Pinpoint the cell where the given text exists, returning its [X, Y] midpoint coordinate. 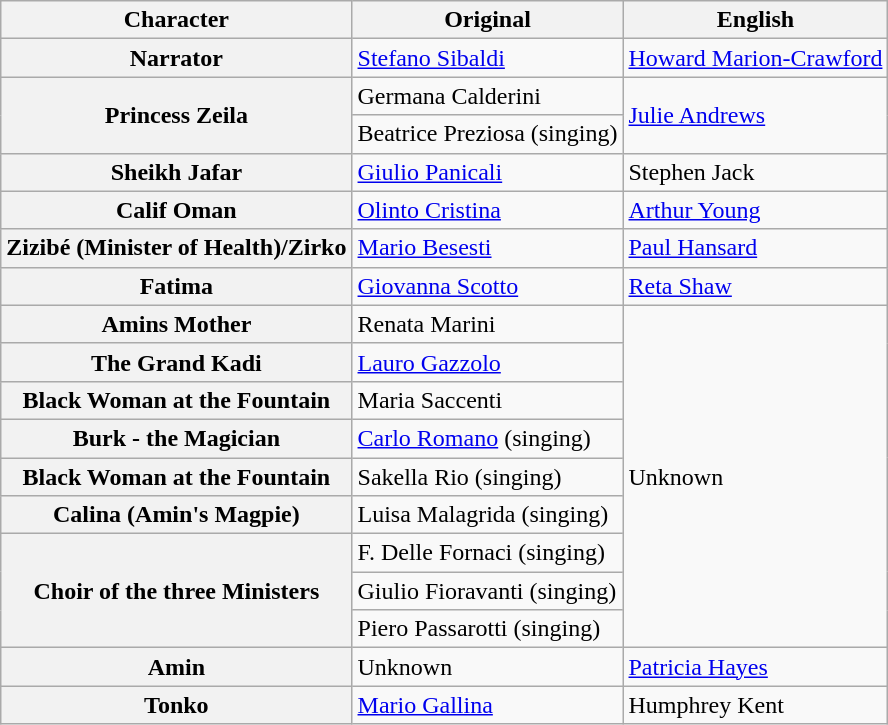
Original [488, 20]
F. Delle Fornaci (singing) [488, 553]
Renata Marini [488, 324]
Giulio Panicali [488, 172]
Carlo Romano (singing) [488, 438]
Paul Hansard [756, 248]
Germana Calderini [488, 96]
Stephen Jack [756, 172]
Maria Saccenti [488, 400]
Tonko [176, 705]
Burk - the Magician [176, 438]
Choir of the three Ministers [176, 591]
Mario Gallina [488, 705]
Fatima [176, 286]
Sheikh Jafar [176, 172]
Calina (Amin's Magpie) [176, 515]
Olinto Cristina [488, 210]
Piero Passarotti (singing) [488, 629]
Luisa Malagrida (singing) [488, 515]
Giulio Fioravanti (singing) [488, 591]
Howard Marion-Crawford [756, 58]
Beatrice Preziosa (singing) [488, 134]
English [756, 20]
Sakella Rio (singing) [488, 477]
Narrator [176, 58]
Reta Shaw [756, 286]
Stefano Sibaldi [488, 58]
Humphrey Kent [756, 705]
Princess Zeila [176, 115]
Amins Mother [176, 324]
Amin [176, 667]
Calif Oman [176, 210]
The Grand Kadi [176, 362]
Mario Besesti [488, 248]
Patricia Hayes [756, 667]
Julie Andrews [756, 115]
Arthur Young [756, 210]
Character [176, 20]
Zizibé (Minister of Health)/Zirko [176, 248]
Lauro Gazzolo [488, 362]
Giovanna Scotto [488, 286]
